Search for the cell housing the specified text and yield its [X, Y] center coordinate. 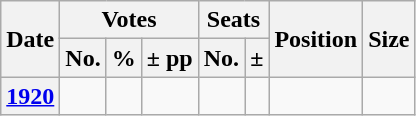
Votes [129, 20]
Seats [234, 20]
Date [30, 39]
Position [316, 39]
1920 [30, 96]
± pp [170, 58]
Size [389, 39]
± [257, 58]
% [124, 58]
